Extract the [X, Y] coordinate from the center of the cell holding the provided text.  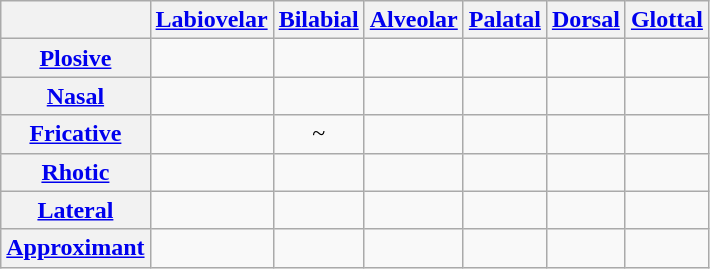
~ [318, 134]
Alveolar [414, 20]
Lateral [76, 210]
Labiovelar [212, 20]
Glottal [666, 20]
Fricative [76, 134]
Bilabial [318, 20]
Nasal [76, 96]
Dorsal [586, 20]
Palatal [504, 20]
Plosive [76, 58]
Approximant [76, 248]
Rhotic [76, 172]
